From the cell containing the given text, extract its center point as [X, Y] coordinate. 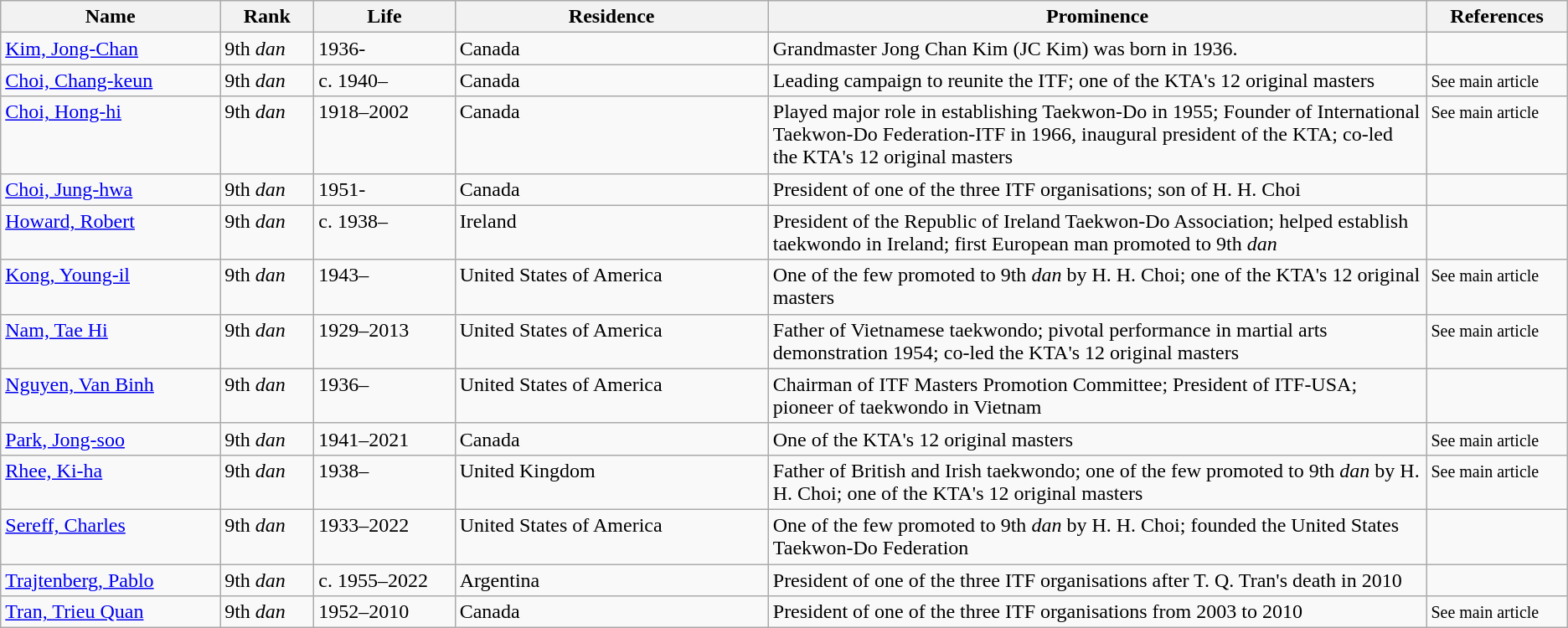
1952–2010 [384, 612]
Sereff, Charles [111, 536]
Choi, Jung-hwa [111, 189]
Howard, Robert [111, 233]
Father of British and Irish taekwondo; one of the few promoted to 9th dan by H. H. Choi; one of the KTA's 12 original masters [1097, 482]
Choi, Hong-hi [111, 135]
Residence [611, 17]
Name [111, 17]
Nam, Tae Hi [111, 342]
1943– [384, 286]
Tran, Trieu Quan [111, 612]
One of the few promoted to 9th dan by H. H. Choi; one of the KTA's 12 original masters [1097, 286]
One of the KTA's 12 original masters [1097, 439]
c. 1955–2022 [384, 580]
Trajtenberg, Pablo [111, 580]
Chairman of ITF Masters Promotion Committee; President of ITF-USA; pioneer of taekwondo in Vietnam [1097, 395]
Argentina [611, 580]
President of one of the three ITF organisations from 2003 to 2010 [1097, 612]
Kong, Young-il [111, 286]
c. 1940– [384, 80]
Rank [267, 17]
One of the few promoted to 9th dan by H. H. Choi; founded the United States Taekwon-Do Federation [1097, 536]
Rhee, Ki-ha [111, 482]
Leading campaign to reunite the ITF; one of the KTA's 12 original masters [1097, 80]
President of one of the three ITF organisations after T. Q. Tran's death in 2010 [1097, 580]
Father of Vietnamese taekwondo; pivotal performance in martial arts demonstration 1954; co-led the KTA's 12 original masters [1097, 342]
1918–2002 [384, 135]
Kim, Jong-Chan [111, 49]
Nguyen, Van Binh [111, 395]
1951- [384, 189]
1929–2013 [384, 342]
President of the Republic of Ireland Taekwon-Do Association; helped establish taekwondo in Ireland; first European man promoted to 9th dan [1097, 233]
1938– [384, 482]
c. 1938– [384, 233]
United Kingdom [611, 482]
Life [384, 17]
Choi, Chang-keun [111, 80]
References [1497, 17]
1936- [384, 49]
1933–2022 [384, 536]
Ireland [611, 233]
Park, Jong-soo [111, 439]
Grandmaster Jong Chan Kim (JC Kim) was born in 1936. [1097, 49]
1941–2021 [384, 439]
Prominence [1097, 17]
President of one of the three ITF organisations; son of H. H. Choi [1097, 189]
1936– [384, 395]
